Scan for the cell matching the given text and deliver its [X, Y] coordinate at center. 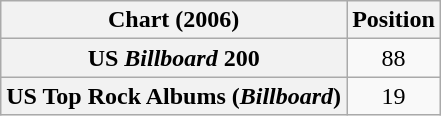
Chart (2006) [174, 20]
US Billboard 200 [174, 58]
19 [394, 96]
US Top Rock Albums (Billboard) [174, 96]
Position [394, 20]
88 [394, 58]
